Extract the (X, Y) coordinate from the center of the cell holding the provided text.  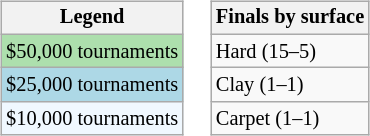
Finals by surface (290, 18)
Legend (92, 18)
Clay (1–1) (290, 85)
Carpet (1–1) (290, 119)
$50,000 tournaments (92, 51)
Hard (15–5) (290, 51)
$10,000 tournaments (92, 119)
$25,000 tournaments (92, 85)
